Determine the (x, y) coordinate at the center of the cell enclosing the given text.  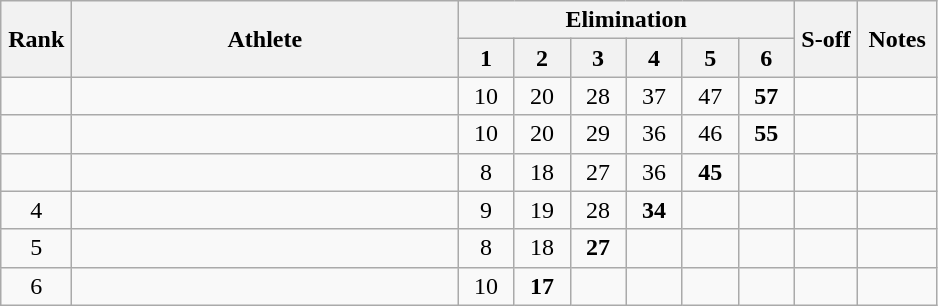
9 (486, 210)
37 (654, 96)
Rank (36, 39)
45 (710, 172)
46 (710, 134)
3 (598, 58)
Elimination (626, 20)
17 (542, 286)
S-off (826, 39)
19 (542, 210)
1 (486, 58)
Notes (898, 39)
2 (542, 58)
29 (598, 134)
55 (766, 134)
34 (654, 210)
47 (710, 96)
Athlete (265, 39)
57 (766, 96)
